Output the [X, Y] coordinate of the center of the cell containing the given text.  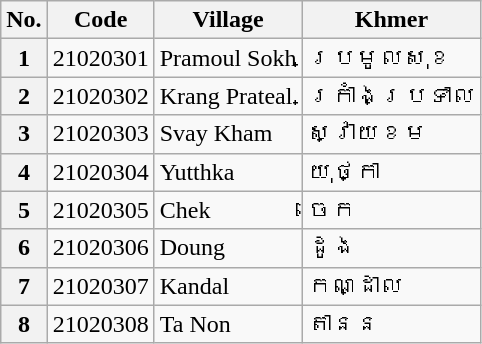
6 [24, 248]
Ta Non [228, 324]
Krang Prateal [228, 96]
21020306 [100, 248]
Pramoul Sokh [228, 58]
21020302 [100, 96]
1 [24, 58]
ស្វាយខម [392, 134]
ដូង [392, 248]
21020307 [100, 286]
Yutthka [228, 172]
8 [24, 324]
2 [24, 96]
3 [24, 134]
យុថ្កា [392, 172]
21020308 [100, 324]
Kandal [228, 286]
5 [24, 210]
21020301 [100, 58]
កណ្ដាល [392, 286]
ប្រមូលសុខ [392, 58]
21020303 [100, 134]
Village [228, 20]
Code [100, 20]
Khmer [392, 20]
No. [24, 20]
តានន [392, 324]
7 [24, 286]
ក្រាំងប្រទាល [392, 96]
21020304 [100, 172]
Svay Kham [228, 134]
Chek [228, 210]
4 [24, 172]
Doung [228, 248]
21020305 [100, 210]
ចេក [392, 210]
